Identify which cell holds the provided text, then report its (X, Y) central coordinate. 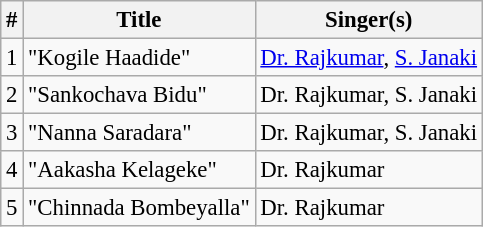
"Sankochava Bidu" (139, 95)
Title (139, 20)
# (12, 20)
1 (12, 58)
5 (12, 208)
"Aakasha Kelageke" (139, 170)
"Chinnada Bombeyalla" (139, 208)
2 (12, 95)
Singer(s) (368, 20)
4 (12, 170)
"Nanna Saradara" (139, 133)
"Kogile Haadide" (139, 58)
3 (12, 133)
